Scan for the cell matching the given text and deliver its [X, Y] coordinate at center. 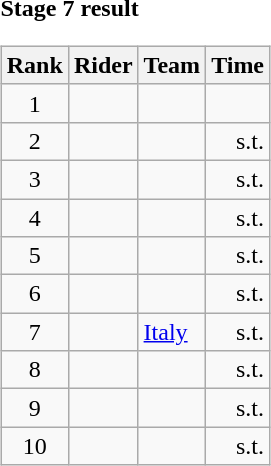
Italy [172, 332]
3 [34, 179]
Team [172, 65]
10 [34, 446]
6 [34, 294]
8 [34, 370]
Rank [34, 65]
4 [34, 217]
1 [34, 103]
7 [34, 332]
2 [34, 141]
Rider [103, 65]
9 [34, 408]
5 [34, 256]
Time [238, 65]
